Capture the cell that displays the provided text and extract its [X, Y] central coordinate. 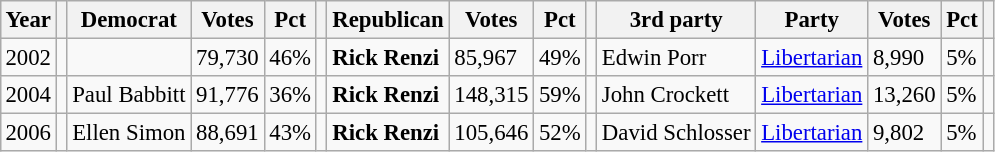
85,967 [492, 57]
43% [290, 133]
59% [560, 95]
148,315 [492, 95]
49% [560, 57]
Party [812, 20]
36% [290, 95]
91,776 [228, 95]
8,990 [904, 57]
46% [290, 57]
Paul Babbitt [129, 95]
2002 [28, 57]
Republican [388, 20]
52% [560, 133]
79,730 [228, 57]
2006 [28, 133]
3rd party [676, 20]
Ellen Simon [129, 133]
9,802 [904, 133]
Year [28, 20]
Democrat [129, 20]
David Schlosser [676, 133]
John Crockett [676, 95]
13,260 [904, 95]
88,691 [228, 133]
105,646 [492, 133]
Edwin Porr [676, 57]
2004 [28, 95]
